Return [X, Y] of the center of cell containing provided text 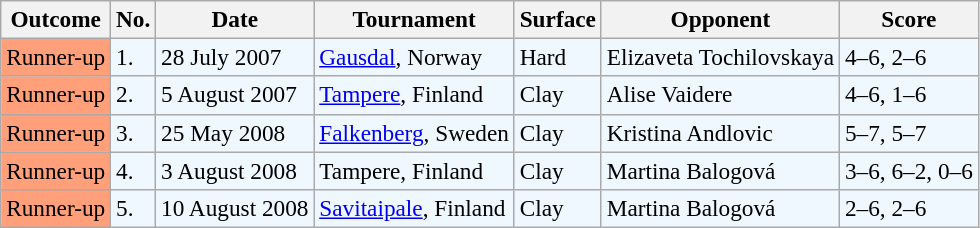
Date [235, 19]
Surface [558, 19]
Falkenberg, Sweden [414, 133]
5–7, 5–7 [908, 133]
4. [134, 170]
Outcome [56, 19]
Hard [558, 57]
Score [908, 19]
Gausdal, Norway [414, 57]
10 August 2008 [235, 208]
4–6, 2–6 [908, 57]
2. [134, 95]
Savitaipale, Finland [414, 208]
3. [134, 133]
5. [134, 208]
Kristina Andlovic [720, 133]
Elizaveta Tochilovskaya [720, 57]
1. [134, 57]
5 August 2007 [235, 95]
2–6, 2–6 [908, 208]
4–6, 1–6 [908, 95]
25 May 2008 [235, 133]
No. [134, 19]
28 July 2007 [235, 57]
Alise Vaidere [720, 95]
Tournament [414, 19]
3 August 2008 [235, 170]
Opponent [720, 19]
3–6, 6–2, 0–6 [908, 170]
